Locate the cell with the specified text and output its (X, Y) center coordinate. 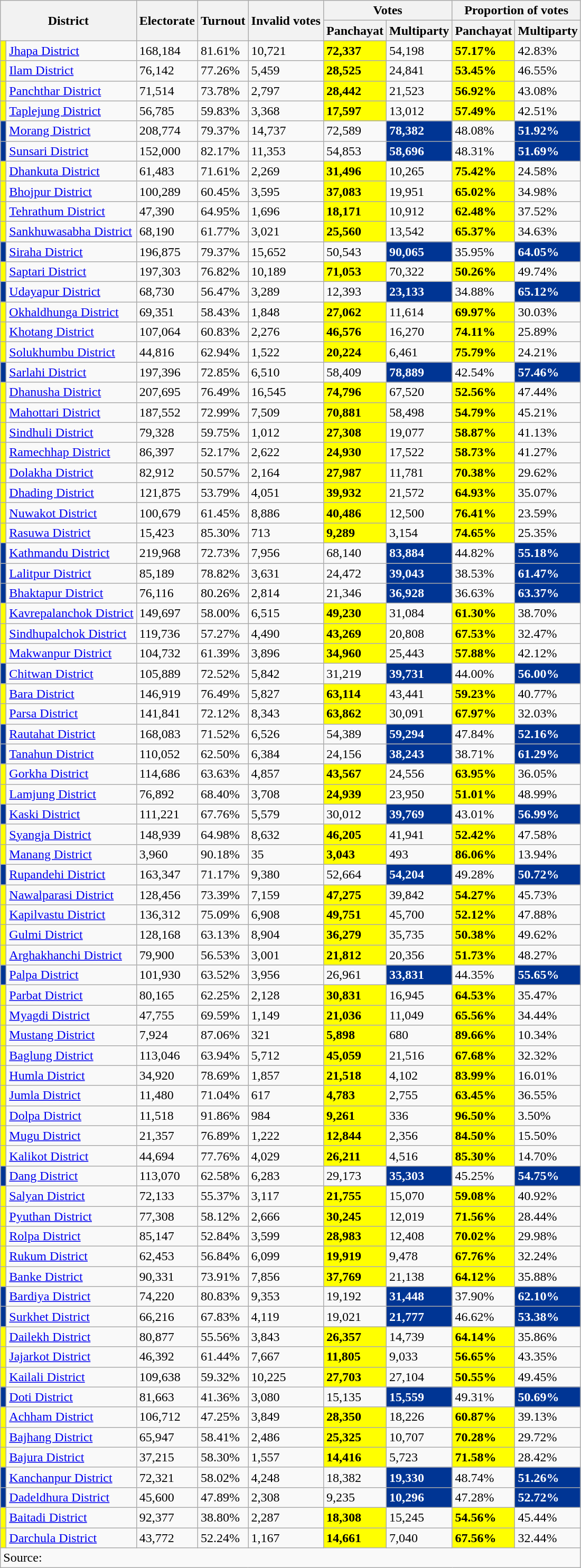
3,843 (286, 1337)
53.45% (484, 71)
208,774 (167, 131)
13.94% (548, 854)
Baitadi District (71, 1517)
76.41% (484, 513)
3,154 (419, 533)
Morang District (71, 131)
Bajhang District (71, 1437)
59.75% (223, 432)
168,083 (167, 734)
10.34% (548, 1035)
Humla District (71, 1075)
4,051 (286, 493)
Ilam District (71, 71)
9,289 (355, 533)
49,751 (355, 915)
12,019 (419, 1216)
57.46% (548, 372)
86,397 (167, 452)
27,062 (355, 312)
66,216 (167, 1317)
41.27% (548, 452)
30,245 (355, 1216)
72,337 (355, 51)
21,518 (355, 1075)
82.17% (223, 151)
106,712 (167, 1417)
District (69, 21)
25.35% (548, 533)
52.16% (548, 734)
111,221 (167, 814)
36.05% (548, 774)
47.58% (548, 834)
Tanahun District (71, 754)
Baglung District (71, 1055)
58.00% (223, 613)
44.35% (484, 975)
56.92% (484, 91)
Udayapur District (71, 292)
74,796 (355, 392)
3,708 (286, 794)
67.53% (484, 634)
69.59% (223, 1015)
Gorkha District (71, 774)
3,631 (286, 573)
72,133 (167, 1196)
71,053 (355, 272)
39.13% (548, 1417)
25.89% (548, 332)
67.83% (223, 1317)
27,703 (355, 1377)
61,483 (167, 171)
Sarlahi District (71, 372)
16.01% (548, 1075)
29.62% (548, 473)
49.28% (484, 874)
38.53% (484, 573)
84.50% (484, 1136)
51.73% (484, 955)
43.08% (548, 91)
71,514 (167, 91)
68.40% (223, 794)
5,898 (355, 1035)
67.68% (484, 1055)
31,448 (419, 1297)
321 (286, 1035)
2,269 (286, 171)
34,920 (167, 1075)
100,289 (167, 191)
35 (286, 854)
62.58% (223, 1176)
54.56% (484, 1517)
60.83% (223, 332)
79,900 (167, 955)
1,149 (286, 1015)
146,919 (167, 694)
64.95% (223, 211)
Doti District (71, 1397)
44,694 (167, 1156)
54,389 (355, 734)
26,357 (355, 1337)
35.95% (484, 252)
56.99% (548, 814)
9,033 (419, 1357)
148,939 (167, 834)
Chitwan District (71, 674)
31,496 (355, 171)
1,557 (286, 1457)
47.88% (548, 915)
58.02% (223, 1477)
Mahottari District (71, 412)
5,827 (286, 694)
54,198 (419, 51)
64.93% (484, 493)
7,159 (286, 895)
20,808 (419, 634)
61.77% (223, 231)
10,912 (419, 211)
56.84% (223, 1257)
39,932 (355, 493)
56,785 (167, 111)
42.51% (548, 111)
6,099 (286, 1257)
7,856 (286, 1277)
9,261 (355, 1116)
1,012 (286, 432)
37.90% (484, 1297)
74,220 (167, 1297)
9,353 (286, 1297)
19,951 (419, 191)
1,857 (286, 1075)
48.99% (548, 794)
163,347 (167, 874)
53.38% (548, 1317)
15,245 (419, 1517)
29,173 (355, 1176)
44.00% (484, 674)
21,755 (355, 1196)
71.56% (484, 1216)
28,442 (355, 91)
680 (419, 1035)
34.98% (548, 191)
Dang District (71, 1176)
5,842 (286, 674)
54.79% (484, 412)
49.74% (548, 272)
72.85% (223, 372)
3,021 (286, 231)
9,380 (286, 874)
50.57% (223, 473)
39,731 (419, 674)
18,382 (355, 1477)
31,084 (419, 613)
40.77% (548, 694)
Jumla District (71, 1095)
34.63% (548, 231)
42.54% (484, 372)
42.83% (548, 51)
32.24% (548, 1257)
2,755 (419, 1095)
46,576 (355, 332)
61.44% (223, 1357)
61.47% (548, 573)
Dolakha District (71, 473)
51.26% (548, 1477)
3,896 (286, 654)
Lamjung District (71, 794)
Palpa District (71, 975)
Rolpa District (71, 1236)
44.82% (484, 553)
70,322 (419, 272)
72.52% (223, 674)
80.83% (223, 1297)
11,805 (355, 1357)
51.69% (548, 151)
Kanchanpur District (71, 1477)
3,849 (286, 1417)
64.98% (223, 834)
4,783 (355, 1095)
493 (419, 854)
15,423 (167, 533)
10,189 (286, 272)
14,661 (355, 1538)
114,686 (167, 774)
113,046 (167, 1055)
713 (286, 533)
Mugu District (71, 1136)
48.27% (548, 955)
41.36% (223, 1397)
8,343 (286, 714)
3,080 (286, 1397)
77.26% (223, 71)
10,225 (286, 1377)
30,091 (419, 714)
2,486 (286, 1437)
62.25% (223, 995)
35.07% (548, 493)
72.99% (223, 412)
63.94% (223, 1055)
46,392 (167, 1357)
Arghakhanchi District (71, 955)
90,065 (419, 252)
47.28% (484, 1497)
35.88% (548, 1277)
30.03% (548, 312)
149,697 (167, 613)
61.45% (223, 513)
3,599 (286, 1236)
78,382 (419, 131)
64.14% (484, 1337)
107,064 (167, 332)
80,165 (167, 995)
109,638 (167, 1377)
Gulmi District (71, 935)
35,735 (419, 935)
6,461 (419, 352)
7,924 (167, 1035)
72.12% (223, 714)
Turnout (223, 21)
12,393 (355, 292)
23.59% (548, 513)
63.13% (223, 935)
Electorate (167, 21)
91.86% (223, 1116)
14.70% (548, 1156)
52.17% (223, 452)
73.78% (223, 91)
62.48% (484, 211)
37.52% (548, 211)
40,486 (355, 513)
83,884 (419, 553)
52,664 (355, 874)
72.73% (223, 553)
36.63% (484, 593)
45.21% (548, 412)
187,552 (167, 412)
219,968 (167, 553)
7,040 (419, 1538)
75.79% (484, 352)
20,356 (419, 955)
5,712 (286, 1055)
90,331 (167, 1277)
51.01% (484, 794)
58.41% (223, 1437)
28,983 (355, 1236)
65.37% (484, 231)
21,036 (355, 1015)
7,956 (286, 553)
15,559 (419, 1397)
13,012 (419, 111)
68,140 (355, 553)
Saptari District (71, 272)
9,478 (419, 1257)
57.27% (223, 634)
76.89% (223, 1136)
63.52% (223, 975)
168,184 (167, 51)
76,116 (167, 593)
23,950 (419, 794)
3,595 (286, 191)
27,308 (355, 432)
21,572 (419, 493)
Proportion of votes (517, 11)
50.72% (548, 874)
128,168 (167, 935)
58.43% (223, 312)
21,777 (419, 1317)
76,142 (167, 71)
21,357 (167, 1136)
15.50% (548, 1136)
Dailekh District (71, 1337)
Dadeldhura District (71, 1497)
6,283 (286, 1176)
50.38% (484, 935)
16,270 (419, 332)
63.45% (484, 1095)
47.89% (223, 1497)
72,589 (355, 131)
58.30% (223, 1457)
Khotang District (71, 332)
71.17% (223, 874)
70,881 (355, 412)
87.06% (223, 1035)
50,543 (355, 252)
34,960 (355, 654)
50.69% (548, 1397)
65,947 (167, 1437)
71.61% (223, 171)
11,781 (419, 473)
Nawalparasi District (71, 895)
Kathmandu District (71, 553)
197,303 (167, 272)
32.47% (548, 634)
Invalid votes (286, 21)
81,663 (167, 1397)
57.17% (484, 51)
10,721 (286, 51)
Source: (290, 1558)
52.84% (223, 1236)
110,052 (167, 754)
Bardiya District (71, 1297)
24,156 (355, 754)
35,303 (419, 1176)
17,522 (419, 452)
81.61% (223, 51)
Votes (388, 11)
Jajarkot District (71, 1357)
62,453 (167, 1257)
Parbat District (71, 995)
19,192 (355, 1297)
51.92% (548, 131)
14,739 (419, 1337)
Makwanpur District (71, 654)
Syangja District (71, 834)
Mustang District (71, 1035)
4,857 (286, 774)
37,083 (355, 191)
3.50% (548, 1116)
48.08% (484, 131)
59.23% (484, 694)
Salyan District (71, 1196)
86.06% (484, 854)
52.42% (484, 834)
11,614 (419, 312)
1,522 (286, 352)
2,276 (286, 332)
77.76% (223, 1156)
336 (419, 1116)
3,001 (286, 955)
69,351 (167, 312)
76.82% (223, 272)
Sankhuwasabha District (71, 231)
26,961 (355, 975)
54.75% (548, 1176)
Bajura District (71, 1457)
3,289 (286, 292)
89.66% (484, 1035)
1,167 (286, 1538)
67,520 (419, 392)
2,128 (286, 995)
16,545 (286, 392)
8,886 (286, 513)
78,889 (419, 372)
Bhojpur District (71, 191)
79,328 (167, 432)
41,941 (419, 834)
61.29% (548, 754)
2,666 (286, 1216)
68,190 (167, 231)
61.30% (484, 613)
55.56% (223, 1337)
617 (286, 1095)
35.86% (548, 1337)
152,000 (167, 151)
Darchula District (71, 1538)
39,769 (419, 814)
4,119 (286, 1317)
128,456 (167, 895)
141,841 (167, 714)
Nuwakot District (71, 513)
1,222 (286, 1136)
36,928 (419, 593)
Kailali District (71, 1377)
29.72% (548, 1437)
85,147 (167, 1236)
63.95% (484, 774)
2,287 (286, 1517)
21,812 (355, 955)
68,730 (167, 292)
42.12% (548, 654)
Achham District (71, 1417)
47.84% (484, 734)
45,600 (167, 1497)
197,396 (167, 372)
63,114 (355, 694)
Dolpa District (71, 1116)
83.99% (484, 1075)
47,275 (355, 895)
74.11% (484, 332)
2,814 (286, 593)
24,472 (355, 573)
80.26% (223, 593)
Okhaldhunga District (71, 312)
3,960 (167, 854)
4,516 (419, 1156)
19,919 (355, 1257)
56.47% (223, 292)
13,542 (419, 231)
2,797 (286, 91)
55.65% (548, 975)
60.87% (484, 1417)
78.69% (223, 1075)
21,523 (419, 91)
101,930 (167, 975)
Taplejung District (71, 111)
58,696 (419, 151)
24,939 (355, 794)
52.12% (484, 915)
24.58% (548, 171)
1,696 (286, 211)
47,755 (167, 1015)
4,248 (286, 1477)
45,059 (355, 1055)
Dhankuta District (71, 171)
55.18% (548, 553)
6,526 (286, 734)
10,265 (419, 171)
18,308 (355, 1517)
45,700 (419, 915)
65.12% (548, 292)
Jhapa District (71, 51)
23,133 (419, 292)
100,679 (167, 513)
54,204 (419, 874)
47.25% (223, 1417)
Sunsari District (71, 151)
Kalikot District (71, 1156)
984 (286, 1116)
43.35% (548, 1357)
56.65% (484, 1357)
37,769 (355, 1277)
5,459 (286, 71)
10,296 (419, 1497)
64.12% (484, 1277)
Banke District (71, 1277)
76,892 (167, 794)
Panchthar District (71, 91)
24.21% (548, 352)
39,043 (419, 573)
28,525 (355, 71)
52.24% (223, 1538)
62.10% (548, 1297)
49.62% (548, 935)
45.44% (548, 1517)
63,862 (355, 714)
38.70% (548, 613)
44,816 (167, 352)
47.44% (548, 392)
17,597 (355, 111)
Myagdi District (71, 1015)
32.44% (548, 1538)
28.44% (548, 1216)
6,908 (286, 915)
Solukhumbu District (71, 352)
43,441 (419, 694)
58,409 (355, 372)
64.05% (548, 252)
75.42% (484, 171)
50.26% (484, 272)
24,556 (419, 774)
Rupandehi District (71, 874)
48.31% (484, 151)
60.45% (223, 191)
36,279 (355, 935)
48.74% (484, 1477)
4,490 (286, 634)
27,987 (355, 473)
8,904 (286, 935)
3,368 (286, 111)
Parsa District (71, 714)
14,737 (286, 131)
50.55% (484, 1377)
54.27% (484, 895)
4,102 (419, 1075)
58.73% (484, 452)
59.32% (223, 1377)
58,498 (419, 412)
46.62% (484, 1317)
54,853 (355, 151)
Kapilvastu District (71, 915)
49,230 (355, 613)
43,567 (355, 774)
63.63% (223, 774)
35.47% (548, 995)
53.79% (223, 493)
12,408 (419, 1236)
28,350 (355, 1417)
34.44% (548, 1015)
Siraha District (71, 252)
21,138 (419, 1277)
21,516 (419, 1055)
33,831 (419, 975)
67.97% (484, 714)
Rukum District (71, 1257)
28.42% (548, 1457)
57.49% (484, 111)
65.02% (484, 191)
11,049 (419, 1015)
5,723 (419, 1457)
4,029 (286, 1156)
Bara District (71, 694)
37,215 (167, 1457)
41.13% (548, 432)
3,956 (286, 975)
73.39% (223, 895)
49.45% (548, 1377)
2,164 (286, 473)
57.88% (484, 654)
Rasuwa District (71, 533)
71.04% (223, 1095)
69.97% (484, 312)
26,211 (355, 1156)
15,652 (286, 252)
40.92% (548, 1196)
36.55% (548, 1095)
92,377 (167, 1517)
12,844 (355, 1136)
18,171 (355, 211)
6,510 (286, 372)
7,667 (286, 1357)
Surkhet District (71, 1317)
80,877 (167, 1337)
78.82% (223, 573)
52.56% (484, 392)
24,930 (355, 452)
29.98% (548, 1236)
Manang District (71, 854)
70.02% (484, 1236)
6,515 (286, 613)
73.91% (223, 1277)
45.25% (484, 1176)
9,235 (355, 1497)
11,353 (286, 151)
5,579 (286, 814)
3,117 (286, 1196)
136,312 (167, 915)
16,945 (419, 995)
46,205 (355, 834)
11,480 (167, 1095)
59.83% (223, 111)
56.00% (548, 674)
Bhaktapur District (71, 593)
19,021 (355, 1317)
85,189 (167, 573)
31,219 (355, 674)
43,269 (355, 634)
2,308 (286, 1497)
96.50% (484, 1116)
30,831 (355, 995)
72,321 (167, 1477)
25,560 (355, 231)
Dhanusha District (71, 392)
56.53% (223, 955)
61.39% (223, 654)
2,622 (286, 452)
58.12% (223, 1216)
18,226 (419, 1417)
119,736 (167, 634)
38,243 (419, 754)
64.53% (484, 995)
196,875 (167, 252)
47,390 (167, 211)
6,384 (286, 754)
10,707 (419, 1437)
121,875 (167, 493)
75.09% (223, 915)
82,912 (167, 473)
46.55% (548, 71)
15,070 (419, 1196)
39,842 (419, 895)
7,509 (286, 412)
19,330 (419, 1477)
32.03% (548, 714)
30,012 (355, 814)
58.87% (484, 432)
207,695 (167, 392)
12,500 (419, 513)
2,356 (419, 1136)
Sindhuli District (71, 432)
59,294 (419, 734)
55.37% (223, 1196)
Rautahat District (71, 734)
113,070 (167, 1176)
62.50% (223, 754)
21,346 (355, 593)
Dhading District (71, 493)
Kaski District (71, 814)
67.56% (484, 1538)
38.71% (484, 754)
15,135 (355, 1397)
62.94% (223, 352)
59.08% (484, 1196)
Ramechhap District (71, 452)
25,325 (355, 1437)
1,848 (286, 312)
19,077 (419, 432)
32.32% (548, 1055)
24,841 (419, 71)
Lalitpur District (71, 573)
14,416 (355, 1457)
43.01% (484, 814)
11,518 (167, 1116)
Pyuthan District (71, 1216)
27,104 (419, 1377)
3,043 (355, 854)
63.37% (548, 593)
74.65% (484, 533)
43,772 (167, 1538)
71.58% (484, 1457)
90.18% (223, 854)
65.56% (484, 1015)
49.31% (484, 1397)
105,889 (167, 674)
45.73% (548, 895)
Kavrepalanchok District (71, 613)
8,632 (286, 834)
20,224 (355, 352)
77,308 (167, 1216)
25,443 (419, 654)
71.52% (223, 734)
52.72% (548, 1497)
Sindhupalchok District (71, 634)
70.38% (484, 473)
38.80% (223, 1517)
104,732 (167, 654)
70.28% (484, 1437)
34.88% (484, 292)
Tehrathum District (71, 211)
